Return [x, y] of the center of cell containing provided text 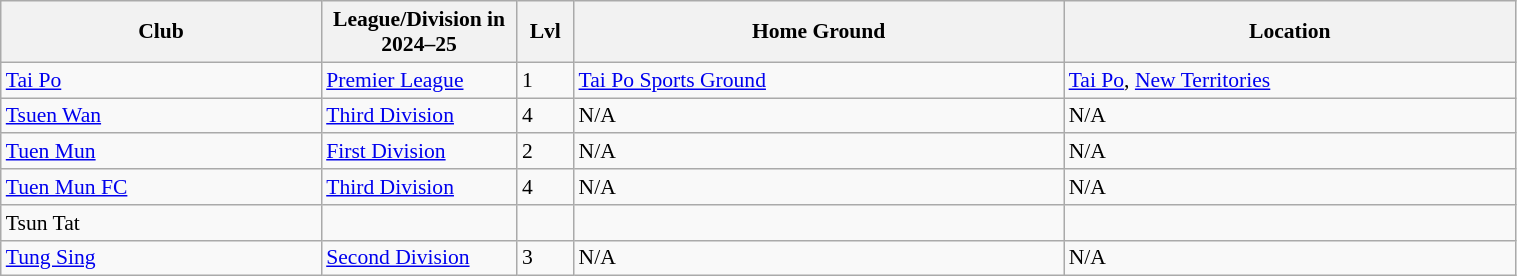
Tuen Mun FC [161, 187]
Tai Po, New Territories [1290, 80]
Premier League [419, 80]
Tai Po [161, 80]
3 [546, 258]
Home Ground [819, 32]
2 [546, 152]
Tsuen Wan [161, 116]
Tung Sing [161, 258]
Lvl [546, 32]
League/Division in 2024–25 [419, 32]
Tuen Mun [161, 152]
Location [1290, 32]
Club [161, 32]
Tai Po Sports Ground [819, 80]
Second Division [419, 258]
First Division [419, 152]
Tsun Tat [161, 223]
1 [546, 80]
